Find where the given text appears and provide that cell's center as [X, Y] coordinate. 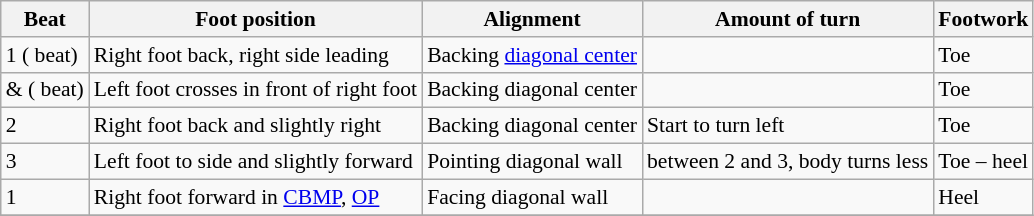
1 [45, 197]
Heel [983, 197]
Toe – heel [983, 162]
2 [45, 126]
Footwork [983, 19]
Alignment [532, 19]
Amount of turn [788, 19]
Right foot back, right side leading [256, 55]
1 ( beat) [45, 55]
Right foot back and slightly right [256, 126]
Beat [45, 19]
& ( beat) [45, 90]
Right foot forward in CBMP, OP [256, 197]
Pointing diagonal wall [532, 162]
Foot position [256, 19]
Start to turn left [788, 126]
Left foot crosses in front of right foot [256, 90]
Facing diagonal wall [532, 197]
Left foot to side and slightly forward [256, 162]
3 [45, 162]
between 2 and 3, body turns less [788, 162]
